Find where the given text appears and provide that cell's center as [x, y] coordinate. 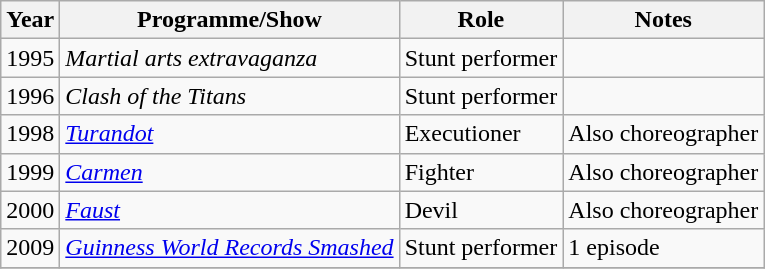
Turandot [230, 134]
1996 [30, 96]
Executioner [481, 134]
Martial arts extravaganza [230, 58]
1 episode [664, 248]
1998 [30, 134]
2009 [30, 248]
1995 [30, 58]
Carmen [230, 172]
Year [30, 20]
Devil [481, 210]
Notes [664, 20]
Role [481, 20]
Guinness World Records Smashed [230, 248]
2000 [30, 210]
1999 [30, 172]
Programme/Show [230, 20]
Faust [230, 210]
Clash of the Titans [230, 96]
Fighter [481, 172]
